Return [X, Y] of the center of cell containing provided text 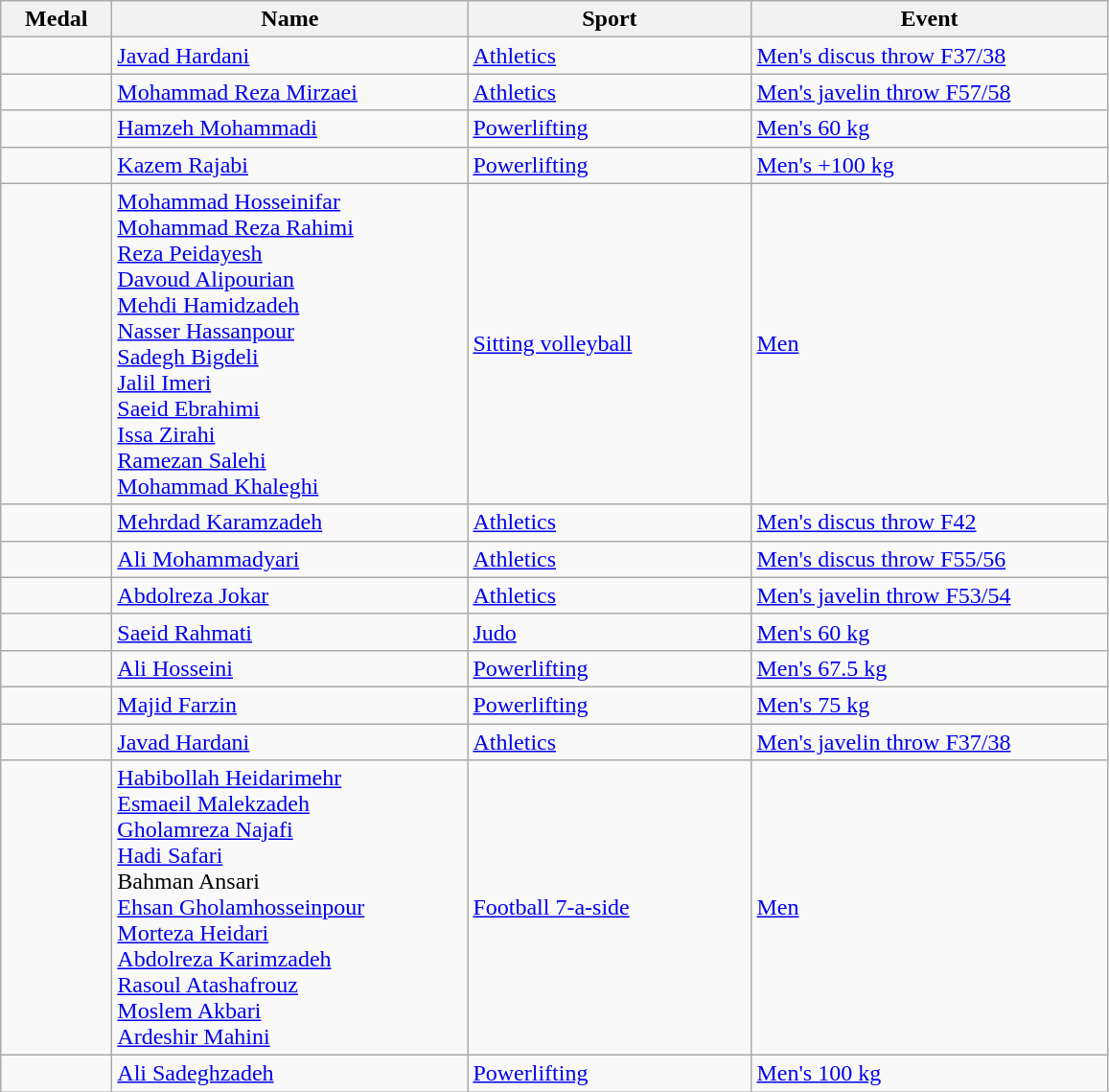
Mohammad Reza Mirzaei [289, 92]
Men's discus throw F37/38 [930, 56]
Men's 100 kg [930, 1074]
Men's javelin throw F53/54 [930, 595]
Men's discus throw F55/56 [930, 559]
Sitting volleyball [610, 343]
Men's +100 kg [930, 165]
Ali Hosseini [289, 668]
Men's javelin throw F57/58 [930, 92]
Medal [57, 19]
Mehrdad Karamzadeh [289, 523]
Event [930, 19]
Judo [610, 632]
Kazem Rajabi [289, 165]
Majid Farzin [289, 705]
Football 7-a-side [610, 908]
Abdolreza Jokar [289, 595]
Name [289, 19]
Men's discus throw F42 [930, 523]
Men's javelin throw F37/38 [930, 741]
Men's 75 kg [930, 705]
Hamzeh Mohammadi [289, 128]
Ali Mohammadyari [289, 559]
Ali Sadeghzadeh [289, 1074]
Men's 67.5 kg [930, 668]
Saeid Rahmati [289, 632]
Sport [610, 19]
